Search for the cell housing the specified text and yield its [X, Y] center coordinate. 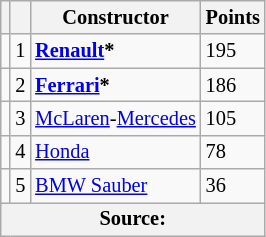
BMW Sauber [115, 186]
186 [233, 85]
Honda [115, 152]
78 [233, 152]
195 [233, 51]
Renault* [115, 51]
105 [233, 118]
Source: [133, 219]
Ferrari* [115, 85]
Points [233, 17]
4 [20, 152]
3 [20, 118]
5 [20, 186]
2 [20, 85]
Constructor [115, 17]
1 [20, 51]
36 [233, 186]
McLaren-Mercedes [115, 118]
